For the text-containing cell, return its midpoint in [x, y] coordinate format. 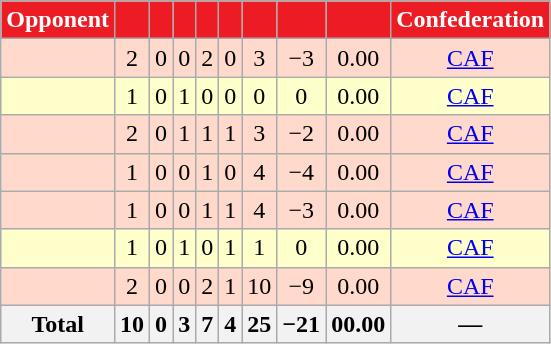
00.00 [358, 324]
Total [58, 324]
Confederation [470, 20]
−9 [302, 286]
−21 [302, 324]
−2 [302, 134]
25 [260, 324]
−4 [302, 172]
— [470, 324]
7 [208, 324]
Opponent [58, 20]
